Find where the given text appears and provide that cell's center as (X, Y) coordinate. 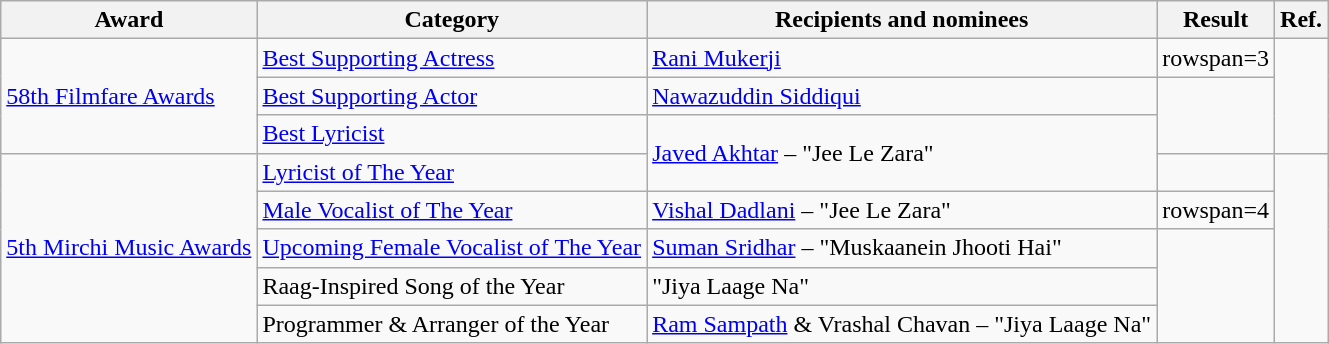
5th Mirchi Music Awards (129, 248)
Upcoming Female Vocalist of The Year (452, 248)
Programmer & Arranger of the Year (452, 324)
rowspan=4 (1216, 210)
Best Lyricist (452, 134)
Rani Mukerji (902, 58)
Raag-Inspired Song of the Year (452, 286)
Best Supporting Actress (452, 58)
Ram Sampath & Vrashal Chavan – "Jiya Laage Na" (902, 324)
rowspan=3 (1216, 58)
58th Filmfare Awards (129, 96)
Ref. (1302, 20)
Male Vocalist of The Year (452, 210)
Nawazuddin Siddiqui (902, 96)
Lyricist of The Year (452, 172)
Award (129, 20)
Javed Akhtar – "Jee Le Zara" (902, 153)
"Jiya Laage Na" (902, 286)
Best Supporting Actor (452, 96)
Result (1216, 20)
Vishal Dadlani – "Jee Le Zara" (902, 210)
Category (452, 20)
Recipients and nominees (902, 20)
Suman Sridhar – "Muskaanein Jhooti Hai" (902, 248)
